Determine the (X, Y) coordinate at the center of the cell enclosing the given text.  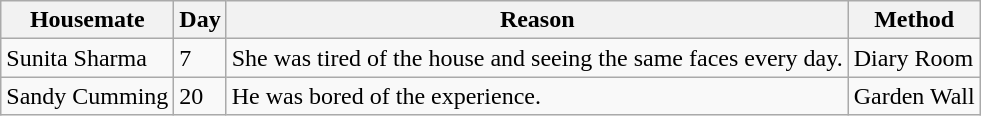
20 (200, 96)
Garden Wall (914, 96)
Sandy Cumming (88, 96)
Reason (537, 20)
Diary Room (914, 58)
Housemate (88, 20)
Day (200, 20)
She was tired of the house and seeing the same faces every day. (537, 58)
Method (914, 20)
He was bored of the experience. (537, 96)
7 (200, 58)
Sunita Sharma (88, 58)
